Detect which cell encompasses the target text, then output its (X, Y) center coordinate. 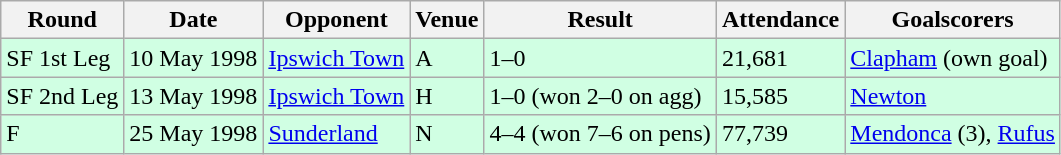
F (62, 134)
Venue (447, 20)
1–0 (won 2–0 on agg) (600, 96)
Mendonca (3), Rufus (953, 134)
Goalscorers (953, 20)
N (447, 134)
13 May 1998 (194, 96)
25 May 1998 (194, 134)
Attendance (780, 20)
Opponent (336, 20)
Clapham (own goal) (953, 58)
SF 1st Leg (62, 58)
Result (600, 20)
77,739 (780, 134)
Sunderland (336, 134)
21,681 (780, 58)
15,585 (780, 96)
SF 2nd Leg (62, 96)
4–4 (won 7–6 on pens) (600, 134)
Date (194, 20)
1–0 (600, 58)
10 May 1998 (194, 58)
Newton (953, 96)
H (447, 96)
A (447, 58)
Round (62, 20)
